Identify which cell holds the provided text, then report its (X, Y) central coordinate. 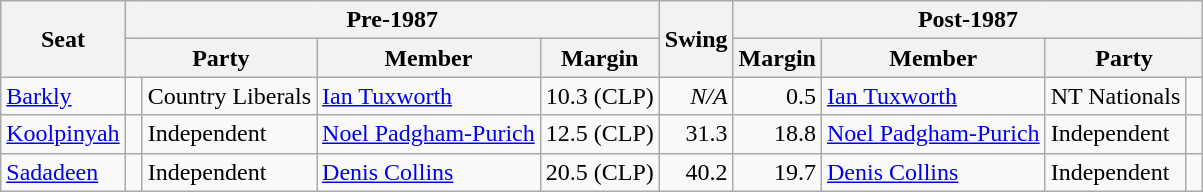
Pre-1987 (392, 20)
10.3 (CLP) (600, 96)
Country Liberals (229, 96)
N/A (696, 96)
40.2 (696, 172)
Post-1987 (968, 20)
Seat (63, 39)
31.3 (696, 134)
19.7 (777, 172)
20.5 (CLP) (600, 172)
Swing (696, 39)
0.5 (777, 96)
12.5 (CLP) (600, 134)
18.8 (777, 134)
NT Nationals (1116, 96)
Koolpinyah (63, 134)
Sadadeen (63, 172)
Barkly (63, 96)
